Identify which cell holds the provided text, then report its (x, y) central coordinate. 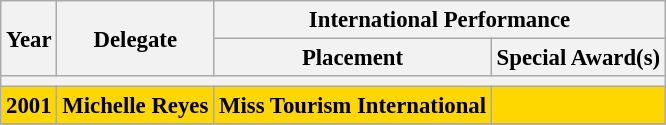
International Performance (440, 20)
Michelle Reyes (136, 106)
Special Award(s) (578, 58)
Delegate (136, 38)
Placement (353, 58)
Year (29, 38)
Miss Tourism International (353, 106)
2001 (29, 106)
